Identify which cell holds the provided text, then report its (x, y) central coordinate. 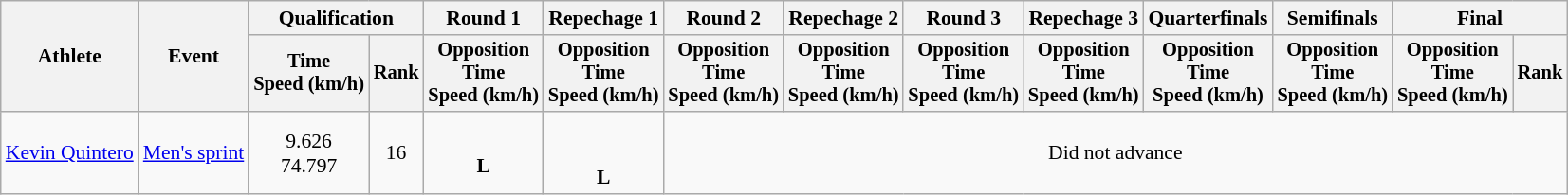
Qualification (336, 18)
TimeSpeed (km/h) (309, 74)
Round 2 (723, 18)
Athlete (70, 57)
Repechage 3 (1083, 18)
Kevin Quintero (70, 153)
Event (194, 57)
Men's sprint (194, 153)
Quarterfinals (1208, 18)
9.62674.797 (309, 153)
Round 1 (484, 18)
Did not advance (1116, 153)
Repechage 2 (844, 18)
Round 3 (964, 18)
Repechage 1 (603, 18)
Final (1480, 18)
16 (397, 153)
Semifinals (1334, 18)
